Provide the (x, y) coordinate of the cell's center where the given text is located.  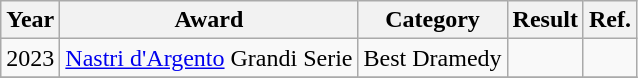
Best Dramedy (432, 58)
2023 (30, 58)
Result (545, 20)
Category (432, 20)
Nastri d'Argento Grandi Serie (209, 58)
Ref. (610, 20)
Award (209, 20)
Year (30, 20)
